Scan for the cell matching the given text and deliver its (X, Y) coordinate at center. 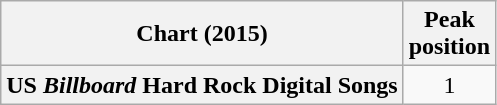
1 (449, 85)
Chart (2015) (202, 34)
Peakposition (449, 34)
US Billboard Hard Rock Digital Songs (202, 85)
